Provide the [x, y] coordinate of the cell's center where the given text is located.  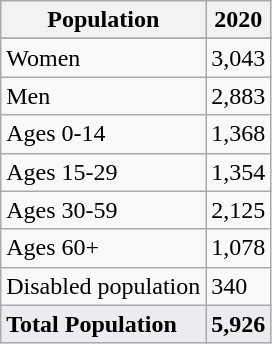
Ages 15-29 [104, 172]
Ages 30-59 [104, 210]
3,043 [238, 58]
5,926 [238, 324]
Disabled population [104, 286]
2,125 [238, 210]
340 [238, 286]
1,368 [238, 134]
Population [104, 20]
Ages 0-14 [104, 134]
1,078 [238, 248]
2020 [238, 20]
1,354 [238, 172]
Men [104, 96]
Ages 60+ [104, 248]
2,883 [238, 96]
Total Population [104, 324]
Women [104, 58]
